Determine the (x, y) coordinate at the center of the cell enclosing the given text.  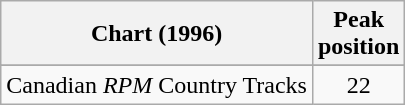
22 (358, 85)
Peakposition (358, 34)
Canadian RPM Country Tracks (157, 85)
Chart (1996) (157, 34)
